Extract the (x, y) coordinate from the center of the cell holding the provided text.  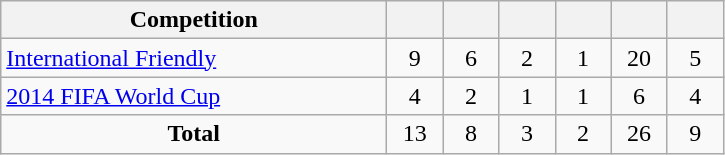
Competition (194, 20)
2014 FIFA World Cup (194, 96)
3 (527, 134)
26 (639, 134)
20 (639, 58)
13 (415, 134)
8 (471, 134)
5 (695, 58)
International Friendly (194, 58)
Total (194, 134)
